Return (x, y) of the center of cell containing provided text 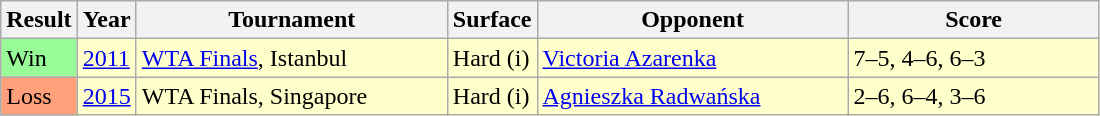
Agnieszka Radwańska (692, 96)
WTA Finals, Istanbul (292, 58)
2–6, 6–4, 3–6 (974, 96)
Year (106, 20)
Score (974, 20)
7–5, 4–6, 6–3 (974, 58)
Result (39, 20)
Victoria Azarenka (692, 58)
Surface (492, 20)
Tournament (292, 20)
Opponent (692, 20)
2011 (106, 58)
2015 (106, 96)
Win (39, 58)
Loss (39, 96)
WTA Finals, Singapore (292, 96)
